Identify which cell holds the provided text, then report its (x, y) central coordinate. 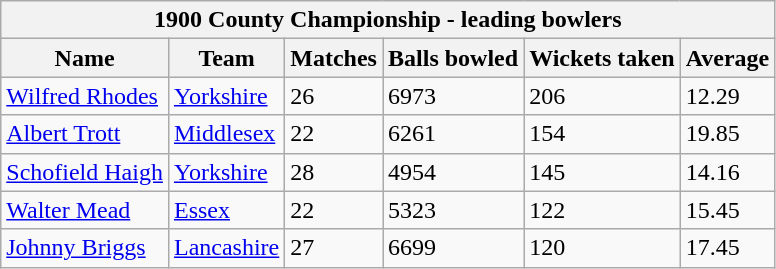
122 (602, 210)
26 (334, 96)
4954 (452, 172)
Lancashire (226, 248)
145 (602, 172)
Balls bowled (452, 58)
Walter Mead (85, 210)
120 (602, 248)
17.45 (728, 248)
15.45 (728, 210)
28 (334, 172)
Middlesex (226, 134)
Schofield Haigh (85, 172)
Matches (334, 58)
Johnny Briggs (85, 248)
6699 (452, 248)
Albert Trott (85, 134)
Essex (226, 210)
5323 (452, 210)
206 (602, 96)
12.29 (728, 96)
Average (728, 58)
154 (602, 134)
27 (334, 248)
14.16 (728, 172)
Name (85, 58)
6261 (452, 134)
19.85 (728, 134)
Team (226, 58)
6973 (452, 96)
1900 County Championship - leading bowlers (388, 20)
Wilfred Rhodes (85, 96)
Wickets taken (602, 58)
